Return [x, y] of the center of cell containing provided text 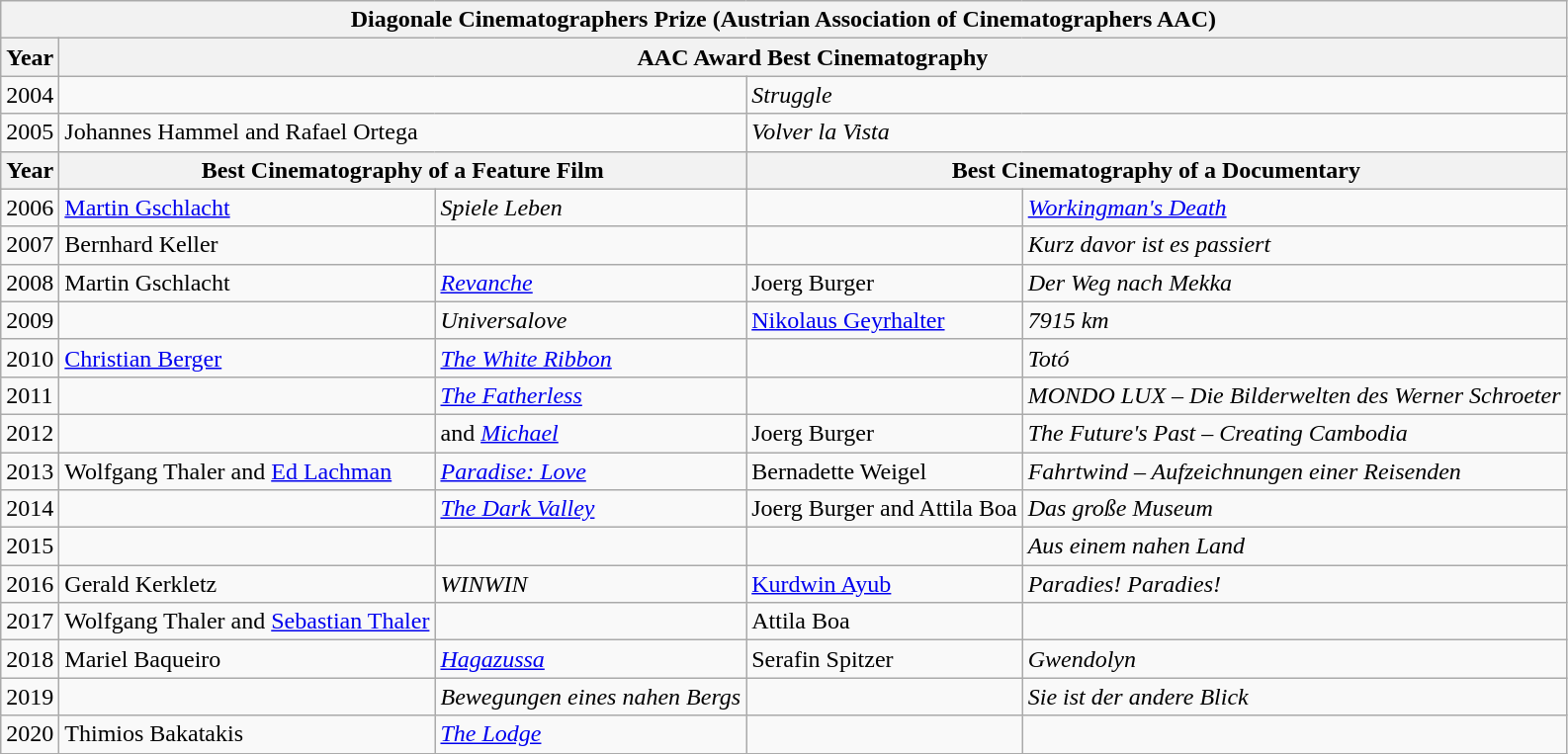
WINWIN [591, 584]
Kurdwin Ayub [884, 584]
Sie ist der andere Blick [1294, 697]
7915 km [1294, 320]
and Michael [591, 433]
Volver la Vista [1157, 132]
Der Weg nach Mekka [1294, 283]
Das große Museum [1294, 509]
2019 [30, 697]
Wolfgang Thaler and Sebastian Thaler [247, 622]
Aus einem nahen Land [1294, 546]
2009 [30, 320]
Thimios Bakatakis [247, 734]
2014 [30, 509]
The Future's Past – Creating Cambodia [1294, 433]
The Dark Valley [591, 509]
2017 [30, 622]
Revanche [591, 283]
Bewegungen eines nahen Bergs [591, 697]
Bernadette Weigel [884, 471]
Spiele Leben [591, 208]
2013 [30, 471]
Wolfgang Thaler and Ed Lachman [247, 471]
Kurz davor ist es passiert [1294, 245]
Totó [1294, 358]
The Fatherless [591, 395]
The White Ribbon [591, 358]
2018 [30, 659]
AAC Award Best Cinematography [813, 57]
Best Cinematography of a Feature Film [403, 170]
Universalove [591, 320]
Diagonale Cinematographers Prize (Austrian Association of Cinematographers AAC) [783, 20]
MONDO LUX – Die Bilderwelten des Werner Schroeter [1294, 395]
2008 [30, 283]
Joerg Burger and Attila Boa [884, 509]
Nikolaus Geyrhalter [884, 320]
2005 [30, 132]
2012 [30, 433]
2011 [30, 395]
2010 [30, 358]
Mariel Baqueiro [247, 659]
Struggle [1157, 95]
Gwendolyn [1294, 659]
2006 [30, 208]
Paradise: Love [591, 471]
Fahrtwind – Aufzeichnungen einer Reisenden [1294, 471]
Attila Boa [884, 622]
2015 [30, 546]
Christian Berger [247, 358]
Hagazussa [591, 659]
Paradies! Paradies! [1294, 584]
Johannes Hammel and Rafael Ortega [403, 132]
The Lodge [591, 734]
2007 [30, 245]
Workingman's Death [1294, 208]
2004 [30, 95]
Best Cinematography of a Documentary [1157, 170]
Gerald Kerkletz [247, 584]
Serafin Spitzer [884, 659]
Bernhard Keller [247, 245]
2016 [30, 584]
2020 [30, 734]
